Output the (X, Y) coordinate of the center of the cell containing the given text.  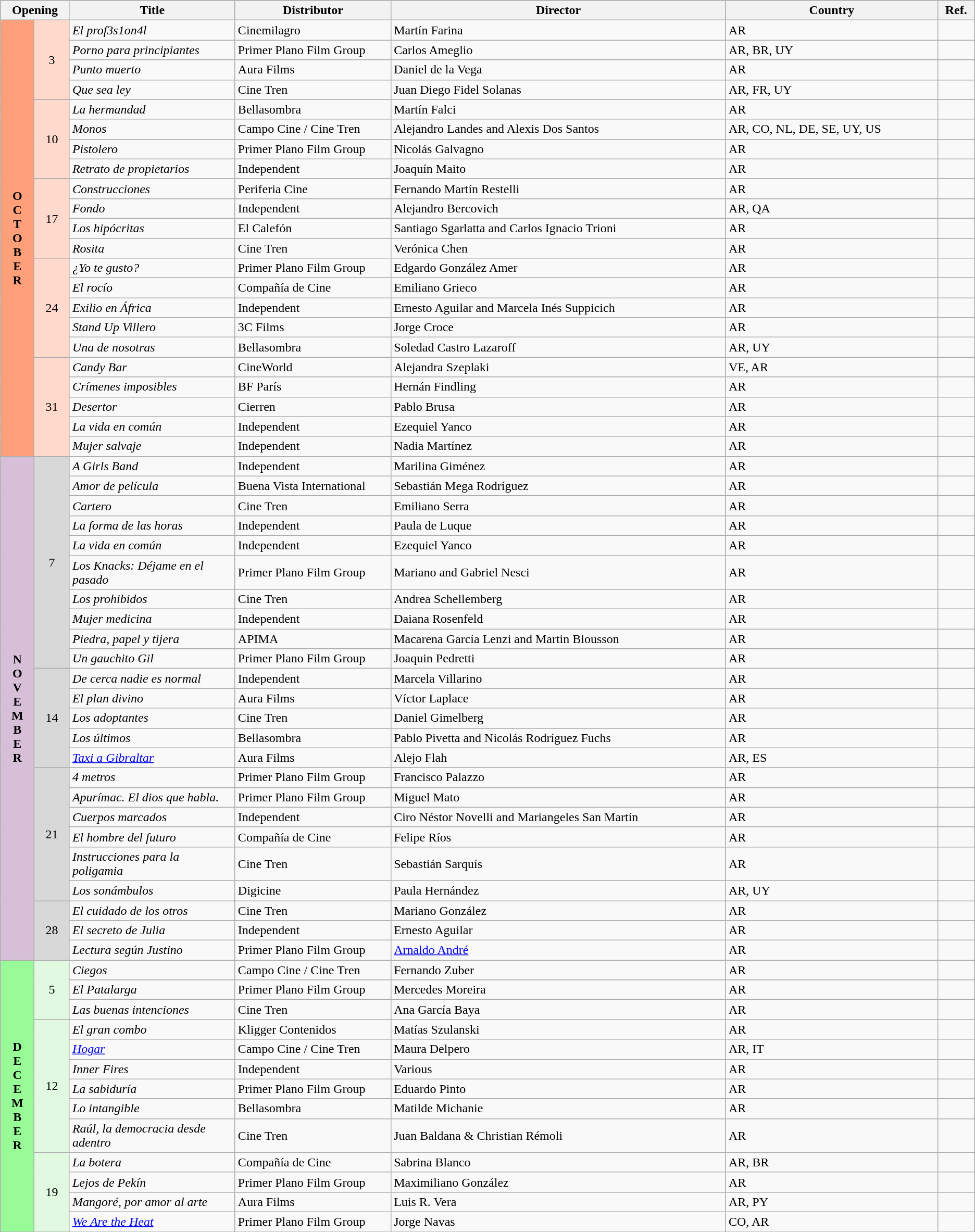
Martín Falci (558, 109)
3C Films (312, 328)
Daniel Gimelberg (558, 718)
Los hipócritas (152, 228)
Verónica Chen (558, 248)
Fondo (152, 208)
Fernando Martín Restelli (558, 188)
Los Knacks: Déjame en el pasado (152, 572)
Alejandro Landes and Alexis Dos Santos (558, 129)
Inner Fires (152, 1069)
Felipe Ríos (558, 837)
Sebastián Mega Rodríguez (558, 486)
Los prohibidos (152, 599)
4 metros (152, 777)
24 (52, 308)
AR, IT (831, 1049)
Country (831, 10)
La hermandad (152, 109)
Nadia Martínez (558, 446)
El gran combo (152, 1029)
Jorge Croce (558, 328)
El Patalarga (152, 990)
AR, PY (831, 1202)
Juan Baldana & Christian Rémoli (558, 1135)
14 (52, 718)
Hernán Findling (558, 387)
Andrea Schellemberg (558, 599)
Miguel Mato (558, 797)
Alejandra Szeplaki (558, 367)
Rosita (152, 248)
Hogar (152, 1049)
El hombre del futuro (152, 837)
Nicolás Galvagno (558, 149)
Luis R. Vera (558, 1202)
Alejandro Bercovich (558, 208)
Ciegos (152, 970)
Emiliano Grieco (558, 288)
Marcela Villarino (558, 678)
Mangoré, por amor al arte (152, 1202)
¿Yo te gusto? (152, 268)
Matilde Michanie (558, 1109)
Emiliano Serra (558, 506)
Ciro Néstor Novelli and Mariangeles San Martín (558, 817)
Mercedes Moreira (558, 990)
AR, QA (831, 208)
Alejo Flah (558, 758)
Pistolero (152, 149)
Pablo Pivetta and Nicolás Rodríguez Fuchs (558, 738)
17 (52, 218)
Kligger Contenidos (312, 1029)
AR, BR (831, 1162)
Las buenas intenciones (152, 1010)
5 (52, 990)
Punto muerto (152, 70)
Ref. (956, 10)
Los adoptantes (152, 718)
Maximiliano González (558, 1182)
Amor de película (152, 486)
El prof3s1on4l (152, 30)
Fernando Zuber (558, 970)
Carlos Ameglio (558, 50)
Ana García Baya (558, 1010)
Cartero (152, 506)
Soledad Castro Lazaroff (558, 347)
A Girls Band (152, 466)
De cerca nadie es normal (152, 678)
APIMA (312, 639)
Mariano and Gabriel Nesci (558, 572)
Marilina Giménez (558, 466)
Crímenes imposibles (152, 387)
21 (52, 834)
Eduardo Pinto (558, 1089)
Cuerpos marcados (152, 817)
7 (52, 562)
Paula Hernández (558, 890)
Title (152, 10)
Arnaldo André (558, 950)
Ernesto Aguilar (558, 931)
Cinemilagro (312, 30)
CO, AR (831, 1222)
19 (52, 1192)
Pablo Brusa (558, 407)
Mariano González (558, 911)
28 (52, 931)
Martín Farina (558, 30)
AR, CO, NL, DE, SE, UY, US (831, 129)
Apurímac. El dios que habla. (152, 797)
Daniel de la Vega (558, 70)
VE, AR (831, 367)
El Calefón (312, 228)
31 (52, 407)
Maura Delpero (558, 1049)
Instrucciones para la poligamia (152, 863)
Monos (152, 129)
Juan Diego Fidel Solanas (558, 90)
Un gauchito Gil (152, 659)
Los últimos (152, 738)
Una de nosotras (152, 347)
Cierren (312, 407)
10 (52, 139)
Periferia Cine (312, 188)
Candy Bar (152, 367)
Edgardo González Amer (558, 268)
OCTOBER (18, 238)
La forma de las horas (152, 525)
Lejos de Pekín (152, 1182)
Lectura según Justino (152, 950)
La sabiduría (152, 1089)
Paula de Luque (558, 525)
Sebastián Sarquís (558, 863)
We Are the Heat (152, 1222)
BF París (312, 387)
Daiana Rosenfeld (558, 619)
El plan divino (152, 698)
3 (52, 60)
AR, FR, UY (831, 90)
Exilio en África (152, 308)
Lo intangible (152, 1109)
Francisco Palazzo (558, 777)
Retrato de propietarios (152, 169)
La botera (152, 1162)
Piedra, papel y tijera (152, 639)
El cuidado de los otros (152, 911)
Director (558, 10)
Desertor (152, 407)
NOVEMBER (18, 708)
Víctor Laplace (558, 698)
12 (52, 1086)
Porno para principiantes (152, 50)
Que sea ley (152, 90)
Sabrina Blanco (558, 1162)
Los sonámbulos (152, 890)
Matías Szulanski (558, 1029)
Ernesto Aguilar and Marcela Inés Suppicich (558, 308)
El rocío (152, 288)
Stand Up Villero (152, 328)
AR, BR, UY (831, 50)
Digicine (312, 890)
Macarena García Lenzi and Martin Blousson (558, 639)
AR, ES (831, 758)
Distributor (312, 10)
DECEMBER (18, 1096)
Raúl, la democracia desde adentro (152, 1135)
Various (558, 1069)
Buena Vista International (312, 486)
Joaquín Maito (558, 169)
Santiago Sgarlatta and Carlos Ignacio Trioni (558, 228)
Mujer salvaje (152, 446)
Joaquin Pedretti (558, 659)
Construcciones (152, 188)
Opening (35, 10)
CineWorld (312, 367)
Mujer medicina (152, 619)
El secreto de Julia (152, 931)
Jorge Navas (558, 1222)
Taxi a Gibraltar (152, 758)
